For the text-containing cell, return its midpoint in [x, y] coordinate format. 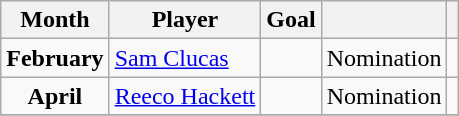
February [55, 58]
Month [55, 20]
Reeco Hackett [185, 96]
Player [185, 20]
Goal [291, 20]
Sam Clucas [185, 58]
April [55, 96]
